Provide the (x, y) coordinate of the cell's center where the given text is located.  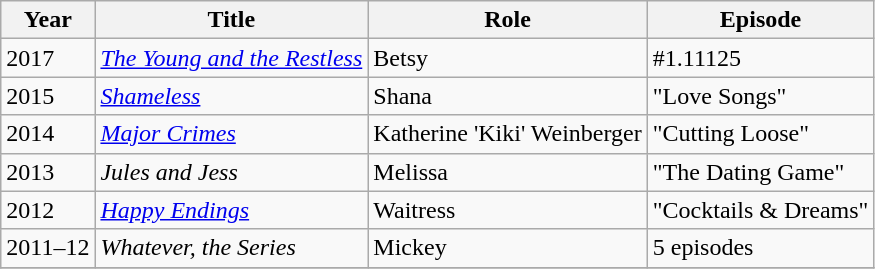
Waitress (508, 210)
Melissa (508, 172)
Shana (508, 96)
Role (508, 20)
2017 (48, 58)
Mickey (508, 248)
#1.11125 (760, 58)
Title (232, 20)
Happy Endings (232, 210)
2014 (48, 134)
Katherine 'Kiki' Weinberger (508, 134)
2012 (48, 210)
Whatever, the Series (232, 248)
Major Crimes (232, 134)
"Cutting Loose" (760, 134)
5 episodes (760, 248)
Episode (760, 20)
The Young and the Restless (232, 58)
Year (48, 20)
"Cocktails & Dreams" (760, 210)
2011–12 (48, 248)
2013 (48, 172)
"The Dating Game" (760, 172)
Betsy (508, 58)
Shameless (232, 96)
2015 (48, 96)
Jules and Jess (232, 172)
"Love Songs" (760, 96)
